Detect which cell encompasses the target text, then output its (x, y) center coordinate. 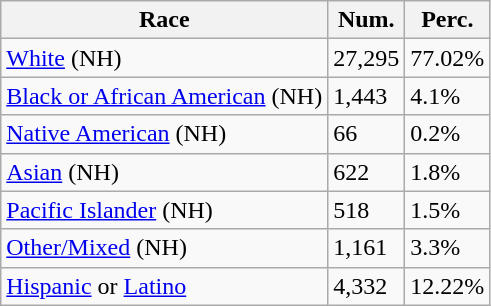
4.1% (448, 96)
12.22% (448, 286)
518 (366, 210)
4,332 (366, 286)
Race (164, 20)
1,161 (366, 248)
Perc. (448, 20)
Black or African American (NH) (164, 96)
1.8% (448, 172)
66 (366, 134)
Num. (366, 20)
0.2% (448, 134)
622 (366, 172)
Native American (NH) (164, 134)
Asian (NH) (164, 172)
27,295 (366, 58)
Pacific Islander (NH) (164, 210)
1.5% (448, 210)
1,443 (366, 96)
Hispanic or Latino (164, 286)
3.3% (448, 248)
White (NH) (164, 58)
Other/Mixed (NH) (164, 248)
77.02% (448, 58)
